Capture the cell that displays the provided text and extract its (X, Y) central coordinate. 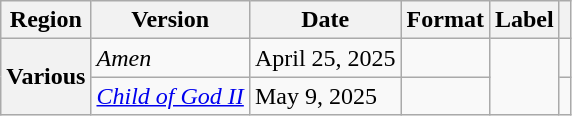
Region (46, 20)
April 25, 2025 (325, 58)
Child of God II (170, 96)
Label (524, 20)
May 9, 2025 (325, 96)
Version (170, 20)
Format (445, 20)
Amen (170, 58)
Date (325, 20)
Various (46, 77)
